Locate the cell with the specified text and output its [x, y] center coordinate. 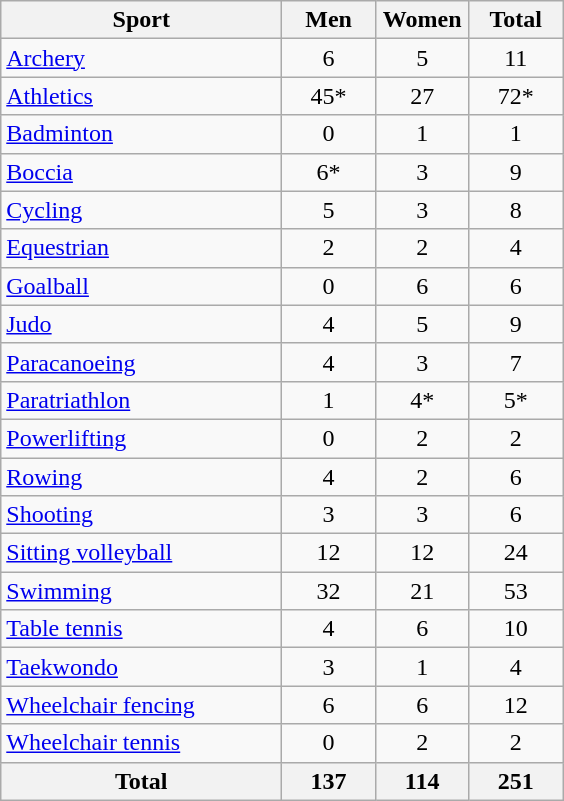
Table tennis [142, 629]
114 [422, 781]
Taekwondo [142, 667]
32 [329, 591]
Cycling [142, 210]
Equestrian [142, 248]
4* [422, 400]
Badminton [142, 134]
72* [516, 96]
Boccia [142, 172]
53 [516, 591]
Goalball [142, 286]
8 [516, 210]
21 [422, 591]
Rowing [142, 477]
Sport [142, 20]
Men [329, 20]
6* [329, 172]
10 [516, 629]
Archery [142, 58]
137 [329, 781]
Athletics [142, 96]
7 [516, 362]
Swimming [142, 591]
Judo [142, 324]
5* [516, 400]
251 [516, 781]
45* [329, 96]
Women [422, 20]
Shooting [142, 515]
11 [516, 58]
Sitting volleyball [142, 553]
Paracanoeing [142, 362]
Powerlifting [142, 438]
Wheelchair tennis [142, 743]
24 [516, 553]
Wheelchair fencing [142, 705]
Paratriathlon [142, 400]
27 [422, 96]
